From the cell containing the given text, extract its center point as (x, y) coordinate. 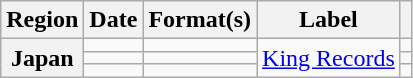
Region (42, 20)
Date (114, 20)
Format(s) (200, 20)
Japan (42, 58)
Label (329, 20)
King Records (329, 58)
